Determine the (x, y) coordinate at the center of the cell enclosing the given text.  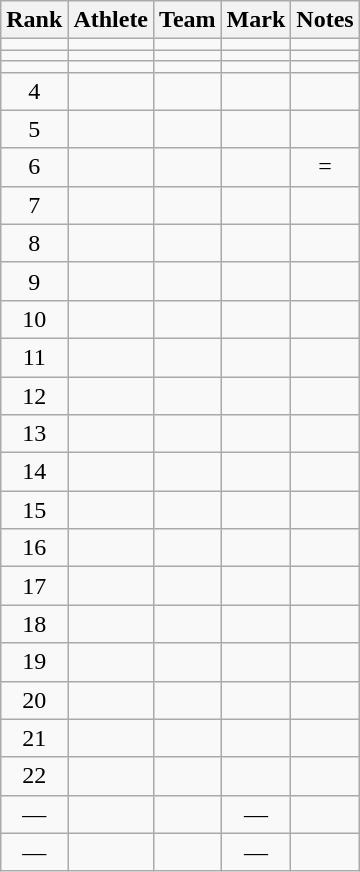
22 (34, 776)
17 (34, 586)
6 (34, 167)
= (325, 167)
18 (34, 624)
Athlete (111, 20)
Rank (34, 20)
10 (34, 319)
12 (34, 395)
21 (34, 738)
Notes (325, 20)
15 (34, 510)
14 (34, 472)
Mark (256, 20)
16 (34, 548)
8 (34, 243)
7 (34, 205)
Team (188, 20)
13 (34, 434)
11 (34, 357)
19 (34, 662)
9 (34, 281)
5 (34, 129)
20 (34, 700)
4 (34, 91)
